Locate the cell with the specified text and output its [x, y] center coordinate. 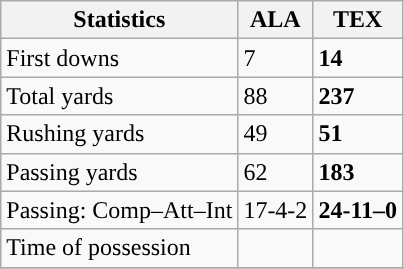
First downs [120, 58]
183 [358, 172]
Statistics [120, 20]
Time of possession [120, 248]
Passing yards [120, 172]
237 [358, 96]
Passing: Comp–Att–Int [120, 210]
TEX [358, 20]
24-11–0 [358, 210]
88 [276, 96]
17-4-2 [276, 210]
ALA [276, 20]
51 [358, 134]
Total yards [120, 96]
14 [358, 58]
Rushing yards [120, 134]
7 [276, 58]
49 [276, 134]
62 [276, 172]
